Determine the [x, y] coordinate at the center of the cell enclosing the given text.  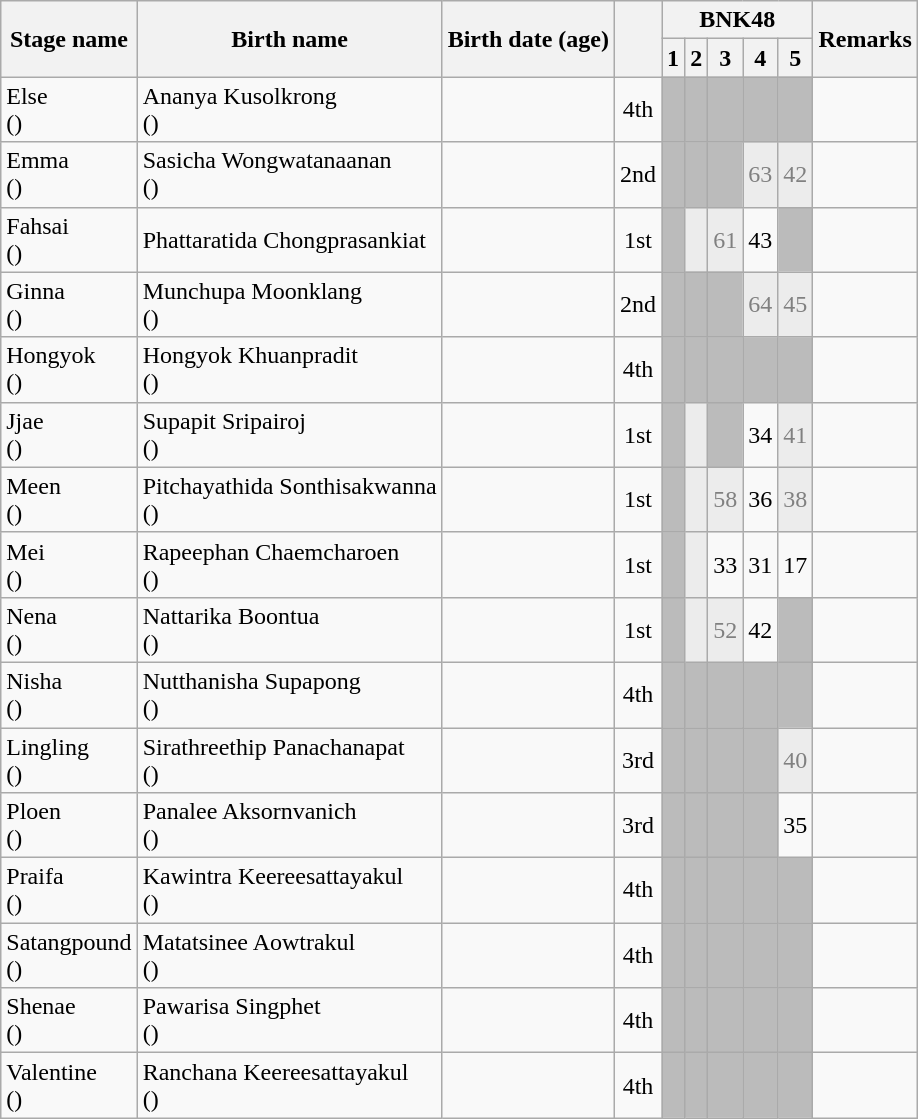
40 [796, 760]
Hongyok Khuanpradit() [290, 370]
Lingling() [69, 760]
4 [760, 58]
38 [796, 500]
35 [796, 826]
Rapeephan Chaemcharoen() [290, 564]
64 [760, 304]
Emma() [69, 174]
Shenae() [69, 1020]
31 [760, 564]
Ginna() [69, 304]
Pawarisa Singphet() [290, 1020]
Remarks [865, 39]
Jjae() [69, 434]
BNK48 [738, 20]
45 [796, 304]
Panalee Aksornvanich() [290, 826]
63 [760, 174]
52 [726, 630]
1 [674, 58]
3 [726, 58]
5 [796, 58]
Fahsai() [69, 240]
Supapit Sripairoj() [290, 434]
58 [726, 500]
Else() [69, 110]
2 [696, 58]
41 [796, 434]
36 [760, 500]
Birth date (age) [528, 39]
Stage name [69, 39]
Meen() [69, 500]
Sasicha Wongwatanaanan() [290, 174]
Nutthanisha Supapong() [290, 694]
Birth name [290, 39]
Ananya Kusolkrong() [290, 110]
Ploen() [69, 826]
Sirathreethip Panachanapat() [290, 760]
17 [796, 564]
Pitchayathida Sonthisakwanna() [290, 500]
61 [726, 240]
Satangpound() [69, 956]
Matatsinee Aowtrakul() [290, 956]
Nena() [69, 630]
Phattaratida Chongprasankiat [290, 240]
33 [726, 564]
Kawintra Keereesattayakul() [290, 890]
Hongyok() [69, 370]
Mei() [69, 564]
Valentine() [69, 1086]
Munchupa Moonklang() [290, 304]
Nattarika Boontua() [290, 630]
Praifa() [69, 890]
34 [760, 434]
Ranchana Keereesattayakul() [290, 1086]
Nisha() [69, 694]
43 [760, 240]
